Output the (X, Y) coordinate of the center of the cell containing the given text.  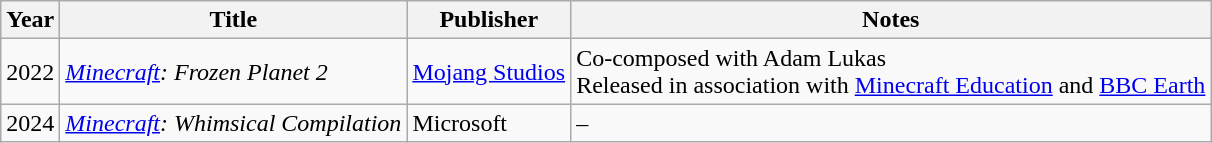
2022 (30, 72)
2024 (30, 123)
Title (234, 20)
Co-composed with Adam LukasReleased in association with Minecraft Education and BBC Earth (891, 72)
Mojang Studios (489, 72)
Microsoft (489, 123)
Minecraft: Whimsical Compilation (234, 123)
– (891, 123)
Year (30, 20)
Notes (891, 20)
Minecraft: Frozen Planet 2 (234, 72)
Publisher (489, 20)
